Return the [X, Y] coordinate for the center point of the cell that contains the specified text.  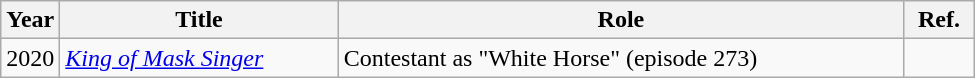
2020 [30, 58]
Year [30, 20]
Role [620, 20]
Title [199, 20]
Ref. [940, 20]
King of Mask Singer [199, 58]
Contestant as "White Horse" (episode 273) [620, 58]
